Find where the given text appears and provide that cell's center as (x, y) coordinate. 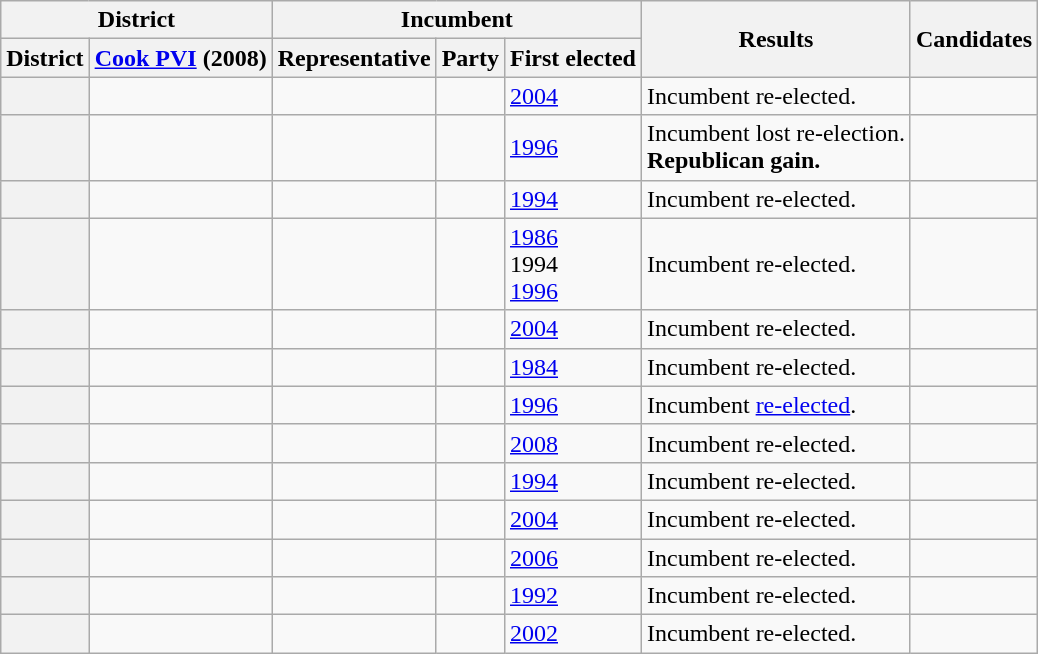
2002 (572, 634)
Representative (354, 58)
Incumbent lost re-election.Republican gain. (776, 148)
Incumbent (456, 20)
Party (470, 58)
Results (776, 39)
2008 (572, 443)
2006 (572, 557)
First elected (572, 58)
Candidates (974, 39)
1984 (572, 367)
Cook PVI (2008) (180, 58)
1992 (572, 596)
19861994 1996 (572, 264)
